Find where the given text appears and provide that cell's center as [x, y] coordinate. 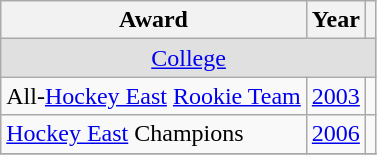
Hockey East Champions [154, 134]
College [189, 58]
Year [336, 20]
Award [154, 20]
2006 [336, 134]
All-Hockey East Rookie Team [154, 96]
2003 [336, 96]
